Return [x, y] of the center of cell containing provided text 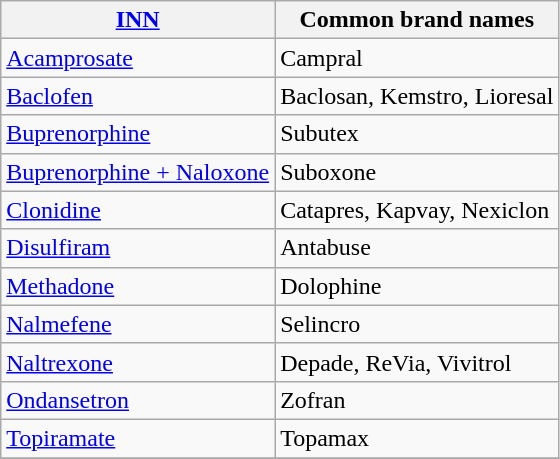
Ondansetron [138, 400]
Clonidine [138, 210]
Selincro [417, 324]
Catapres, Kapvay, Nexiclon [417, 210]
INN [138, 20]
Subutex [417, 134]
Topiramate [138, 438]
Antabuse [417, 248]
Buprenorphine + Naloxone [138, 172]
Campral [417, 58]
Nalmefene [138, 324]
Dolophine [417, 286]
Suboxone [417, 172]
Topamax [417, 438]
Methadone [138, 286]
Baclofen [138, 96]
Naltrexone [138, 362]
Acamprosate [138, 58]
Common brand names [417, 20]
Buprenorphine [138, 134]
Depade, ReVia, Vivitrol [417, 362]
Zofran [417, 400]
Disulfiram [138, 248]
Baclosan, Kemstro, Lioresal [417, 96]
